Locate the cell with the specified text and output its [x, y] center coordinate. 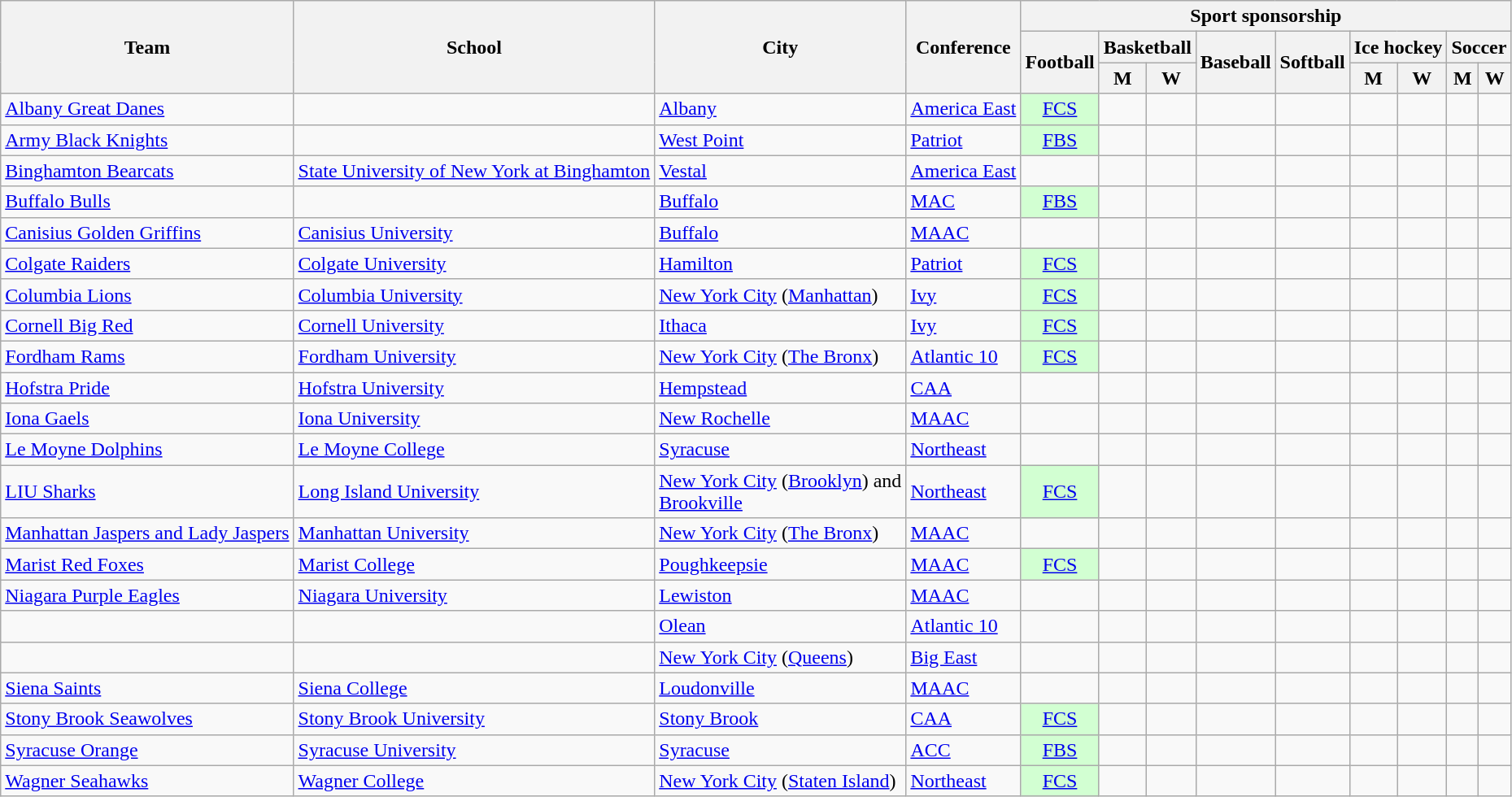
Cornell University [474, 325]
Canisius University [474, 233]
Conference [963, 47]
Siena Saints [147, 688]
Basketball [1147, 47]
Wagner College [474, 781]
Softball [1313, 63]
Syracuse University [474, 750]
Cornell Big Red [147, 325]
Iona University [474, 419]
Sport sponsorship [1266, 16]
Albany [781, 109]
Manhattan University [474, 534]
Albany Great Danes [147, 109]
West Point [781, 140]
Baseball [1235, 63]
Buffalo Bulls [147, 202]
Le Moyne Dolphins [147, 450]
Colgate University [474, 263]
Columbia University [474, 294]
Team [147, 47]
Marist College [474, 564]
Poughkeepsie [781, 564]
Hamilton [781, 263]
Niagara University [474, 595]
Fordham University [474, 356]
MAC [963, 202]
New York City (Manhattan) [781, 294]
Ice hockey [1398, 47]
Columbia Lions [147, 294]
Big East [963, 657]
City [781, 47]
Fordham Rams [147, 356]
Manhattan Jaspers and Lady Jaspers [147, 534]
Army Black Knights [147, 140]
Syracuse Orange [147, 750]
New York City (Brooklyn) andBrookville [781, 491]
Hempstead [781, 388]
Niagara Purple Eagles [147, 595]
Hofstra Pride [147, 388]
Siena College [474, 688]
Le Moyne College [474, 450]
Wagner Seahawks [147, 781]
Canisius Golden Griffins [147, 233]
Vestal [781, 171]
Colgate Raiders [147, 263]
State University of New York at Binghamton [474, 171]
Ithaca [781, 325]
Soccer [1479, 47]
Hofstra University [474, 388]
ACC [963, 750]
Iona Gaels [147, 419]
Lewiston [781, 595]
Stony Brook [781, 719]
LIU Sharks [147, 491]
Stony Brook University [474, 719]
Long Island University [474, 491]
New York City (Staten Island) [781, 781]
Stony Brook Seawolves [147, 719]
Football [1060, 63]
New Rochelle [781, 419]
School [474, 47]
New York City (Queens) [781, 657]
Binghamton Bearcats [147, 171]
Loudonville [781, 688]
Marist Red Foxes [147, 564]
Olean [781, 626]
